Pinpoint the cell where the given text exists, returning its [X, Y] midpoint coordinate. 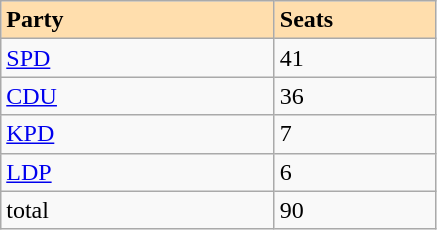
7 [354, 134]
LDP [138, 172]
SPD [138, 58]
41 [354, 58]
36 [354, 96]
KPD [138, 134]
CDU [138, 96]
Party [138, 20]
90 [354, 210]
Seats [354, 20]
total [138, 210]
6 [354, 172]
